Find where the given text appears and provide that cell's center as (x, y) coordinate. 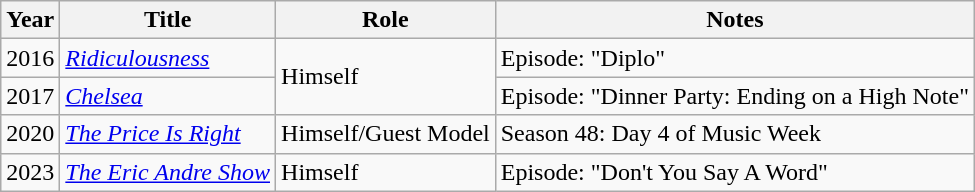
Notes (734, 20)
Ridiculousness (168, 58)
Episode: "Diplo" (734, 58)
2017 (30, 96)
2020 (30, 134)
2016 (30, 58)
Role (386, 20)
Episode: "Don't You Say A Word" (734, 172)
Chelsea (168, 96)
The Eric Andre Show (168, 172)
Episode: "Dinner Party: Ending on a High Note" (734, 96)
Season 48: Day 4 of Music Week (734, 134)
The Price Is Right (168, 134)
2023 (30, 172)
Year (30, 20)
Title (168, 20)
Himself/Guest Model (386, 134)
